For the text-containing cell, return its midpoint in [X, Y] coordinate format. 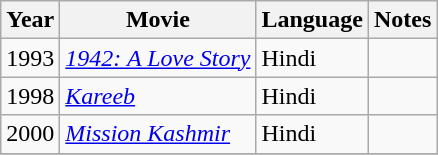
1993 [30, 58]
Movie [158, 20]
2000 [30, 134]
Mission Kashmir [158, 134]
1942: A Love Story [158, 58]
Year [30, 20]
Kareeb [158, 96]
Language [312, 20]
1998 [30, 96]
Notes [402, 20]
